Identify which cell holds the provided text, then report its (X, Y) central coordinate. 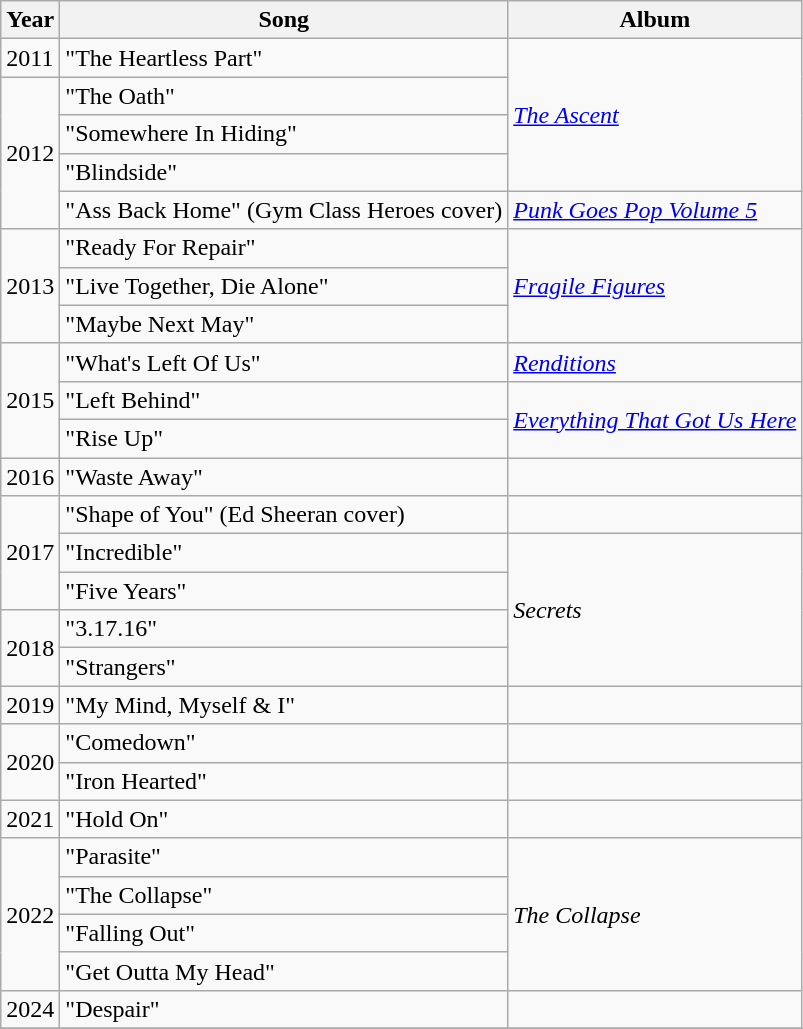
2013 (30, 286)
Year (30, 20)
2017 (30, 553)
"Despair" (284, 1009)
"Five Years" (284, 591)
2015 (30, 400)
"Maybe Next May" (284, 324)
2022 (30, 914)
"Waste Away" (284, 477)
"Strangers" (284, 667)
"Comedown" (284, 743)
Song (284, 20)
"Rise Up" (284, 438)
2019 (30, 705)
"Iron Hearted" (284, 781)
"The Collapse" (284, 895)
"Falling Out" (284, 933)
Everything That Got Us Here (655, 419)
2020 (30, 762)
"The Heartless Part" (284, 58)
"Ass Back Home" (Gym Class Heroes cover) (284, 210)
Renditions (655, 362)
The Collapse (655, 914)
"Parasite" (284, 857)
2024 (30, 1009)
"3.17.16" (284, 629)
"What's Left Of Us" (284, 362)
2018 (30, 648)
"Somewhere In Hiding" (284, 134)
"My Mind, Myself & I" (284, 705)
"Hold On" (284, 819)
Secrets (655, 610)
"The Oath" (284, 96)
2021 (30, 819)
"Blindside" (284, 172)
2011 (30, 58)
"Left Behind" (284, 400)
"Ready For Repair" (284, 248)
Fragile Figures (655, 286)
"Get Outta My Head" (284, 971)
Album (655, 20)
"Live Together, Die Alone" (284, 286)
Punk Goes Pop Volume 5 (655, 210)
2012 (30, 153)
"Shape of You" (Ed Sheeran cover) (284, 515)
The Ascent (655, 115)
"Incredible" (284, 553)
2016 (30, 477)
